Pinpoint the cell where the given text exists, returning its (x, y) midpoint coordinate. 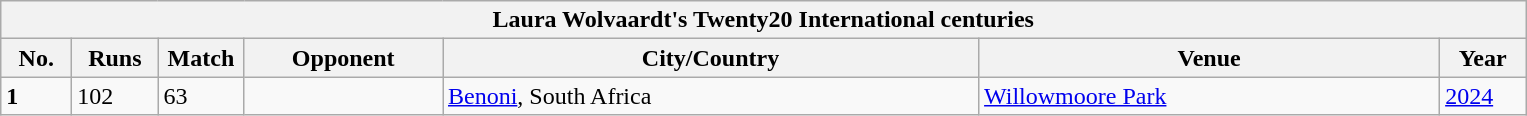
Laura Wolvaardt's Twenty20 International centuries (764, 20)
City/Country (710, 58)
Match (201, 58)
63 (201, 96)
Opponent (344, 58)
Year (1483, 58)
Venue (1210, 58)
2024 (1483, 96)
102 (115, 96)
1 (36, 96)
Willowmoore Park (1210, 96)
Runs (115, 58)
No. (36, 58)
Benoni, South Africa (710, 96)
